Provide the (X, Y) coordinate of the cell's center where the given text is located.  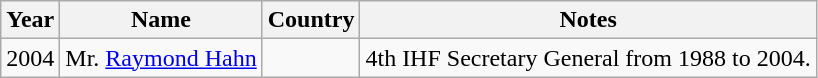
Year (30, 20)
4th IHF Secretary General from 1988 to 2004. (588, 58)
Name (161, 20)
Mr. Raymond Hahn (161, 58)
Notes (588, 20)
Country (311, 20)
2004 (30, 58)
